Scan for the cell matching the given text and deliver its [x, y] coordinate at center. 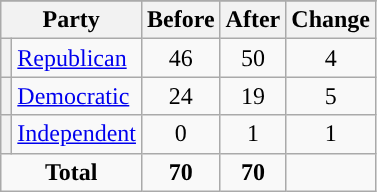
Total [72, 172]
After [253, 20]
19 [253, 96]
Republican [77, 58]
4 [331, 58]
50 [253, 58]
5 [331, 96]
24 [180, 96]
Before [180, 20]
Independent [77, 134]
Democratic [77, 96]
46 [180, 58]
0 [180, 134]
Party [72, 20]
Change [331, 20]
